Return [x, y] of the center of cell containing provided text 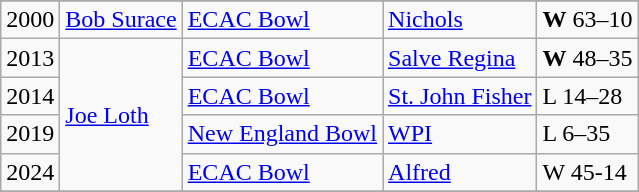
St. John Fisher [460, 96]
Salve Regina [460, 58]
WPI [460, 134]
2024 [30, 172]
New England Bowl [282, 134]
L 14–28 [588, 96]
2014 [30, 96]
W 45-14 [588, 172]
L 6–35 [588, 134]
W 63–10 [588, 20]
Bob Surace [121, 20]
2013 [30, 58]
2019 [30, 134]
W 48–35 [588, 58]
Nichols [460, 20]
2000 [30, 20]
Joe Loth [121, 115]
Alfred [460, 172]
